Capture the cell that displays the provided text and extract its [x, y] central coordinate. 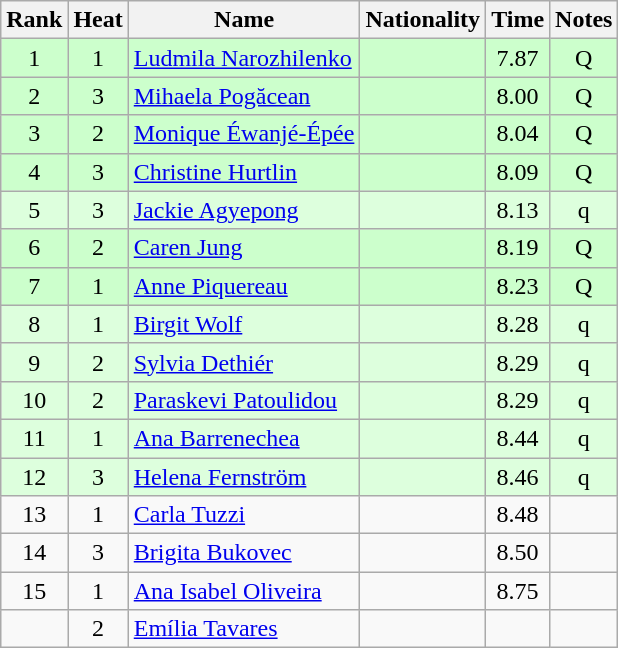
5 [34, 210]
Monique Éwanjé-Épée [244, 134]
Birgit Wolf [244, 324]
Jackie Agyepong [244, 210]
Anne Piquereau [244, 286]
10 [34, 400]
9 [34, 362]
8.46 [518, 477]
Nationality [423, 20]
13 [34, 515]
Caren Jung [244, 248]
8.09 [518, 172]
8.50 [518, 553]
7.87 [518, 58]
8.23 [518, 286]
8.04 [518, 134]
Notes [584, 20]
Sylvia Dethiér [244, 362]
14 [34, 553]
8.13 [518, 210]
11 [34, 438]
6 [34, 248]
8.00 [518, 96]
Name [244, 20]
Time [518, 20]
12 [34, 477]
7 [34, 286]
Ana Isabel Oliveira [244, 591]
Carla Tuzzi [244, 515]
8.75 [518, 591]
Paraskevi Patoulidou [244, 400]
15 [34, 591]
Heat [98, 20]
8 [34, 324]
Helena Fernström [244, 477]
Brigita Bukovec [244, 553]
Rank [34, 20]
8.44 [518, 438]
8.48 [518, 515]
Ana Barrenechea [244, 438]
Christine Hurtlin [244, 172]
Mihaela Pogăcean [244, 96]
4 [34, 172]
Ludmila Narozhilenko [244, 58]
8.19 [518, 248]
Emília Tavares [244, 629]
8.28 [518, 324]
